Search for the cell housing the specified text and yield its (x, y) center coordinate. 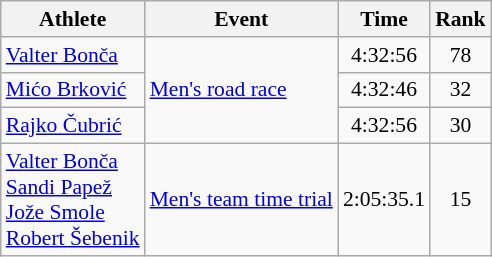
Event (242, 19)
Valter BončaSandi PapežJože SmoleRobert Šebenik (73, 200)
Men's team time trial (242, 200)
Mićo Brković (73, 90)
Time (384, 19)
Rank (460, 19)
Valter Bonča (73, 55)
15 (460, 200)
78 (460, 55)
Rajko Čubrić (73, 126)
Athlete (73, 19)
30 (460, 126)
2:05:35.1 (384, 200)
4:32:46 (384, 90)
Men's road race (242, 90)
32 (460, 90)
